From the cell containing the given text, extract its center point as [x, y] coordinate. 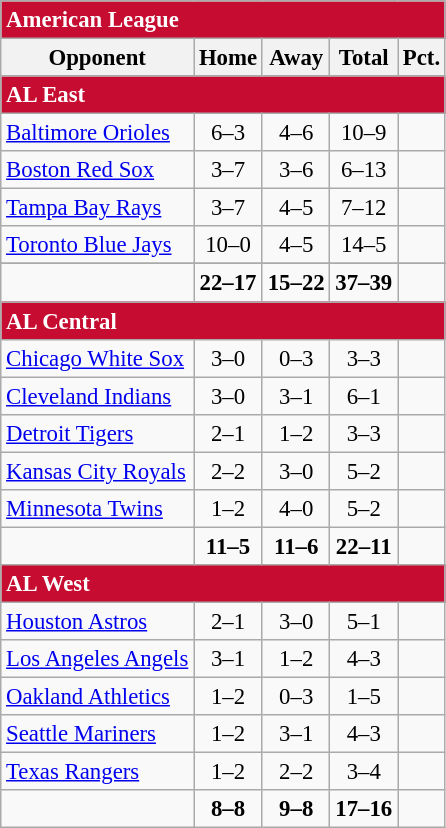
Houston Astros [98, 621]
Cleveland Indians [98, 396]
9–8 [296, 809]
Seattle Mariners [98, 734]
Toronto Blue Jays [98, 245]
1–5 [364, 697]
7–12 [364, 208]
11–6 [296, 546]
14–5 [364, 245]
Chicago White Sox [98, 358]
6–13 [364, 170]
Home [228, 58]
17–16 [364, 809]
37–39 [364, 283]
15–22 [296, 283]
4–0 [296, 509]
Boston Red Sox [98, 170]
Baltimore Orioles [98, 133]
AL West [224, 584]
10–0 [228, 245]
8–8 [228, 809]
Away [296, 58]
10–9 [364, 133]
Total [364, 58]
Los Angeles Angels [98, 659]
Opponent [98, 58]
Oakland Athletics [98, 697]
Minnesota Twins [98, 509]
Kansas City Royals [98, 471]
22–17 [228, 283]
AL Central [224, 321]
5–1 [364, 621]
3–4 [364, 772]
AL East [224, 95]
22–11 [364, 546]
4–6 [296, 133]
Texas Rangers [98, 772]
11–5 [228, 546]
6–1 [364, 396]
Detroit Tigers [98, 433]
American League [224, 20]
6–3 [228, 133]
Pct. [422, 58]
3–6 [296, 170]
Tampa Bay Rays [98, 208]
